Scan for the cell matching the given text and deliver its (x, y) coordinate at center. 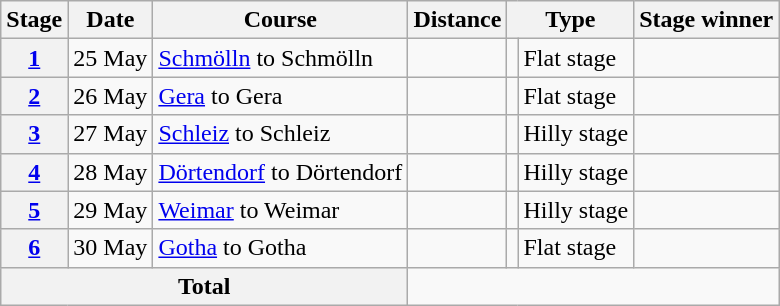
30 May (110, 248)
1 (34, 58)
Stage winner (706, 20)
6 (34, 248)
Total (204, 286)
3 (34, 134)
Date (110, 20)
Stage (34, 20)
Dörtendorf to Dörtendorf (280, 172)
Schleiz to Schleiz (280, 134)
2 (34, 96)
27 May (110, 134)
4 (34, 172)
26 May (110, 96)
25 May (110, 58)
Gotha to Gotha (280, 248)
Distance (458, 20)
29 May (110, 210)
Course (280, 20)
Type (570, 20)
28 May (110, 172)
5 (34, 210)
Weimar to Weimar (280, 210)
Gera to Gera (280, 96)
Schmölln to Schmölln (280, 58)
